Scan for the cell matching the given text and deliver its (X, Y) coordinate at center. 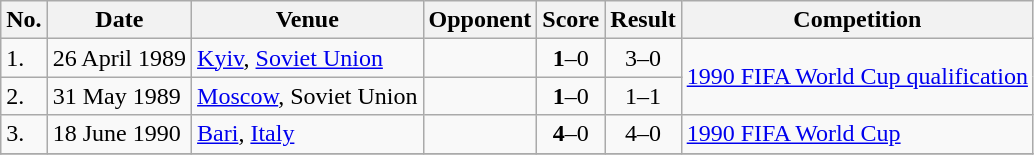
1990 FIFA World Cup (857, 134)
Bari, Italy (308, 134)
1990 FIFA World Cup qualification (857, 77)
31 May 1989 (119, 96)
3. (24, 134)
Kyiv, Soviet Union (308, 58)
Venue (308, 20)
Opponent (480, 20)
Competition (857, 20)
Moscow, Soviet Union (308, 96)
2. (24, 96)
Score (571, 20)
18 June 1990 (119, 134)
3–0 (643, 58)
1–1 (643, 96)
Result (643, 20)
26 April 1989 (119, 58)
Date (119, 20)
1. (24, 58)
No. (24, 20)
